Scan for the cell matching the given text and deliver its (x, y) coordinate at center. 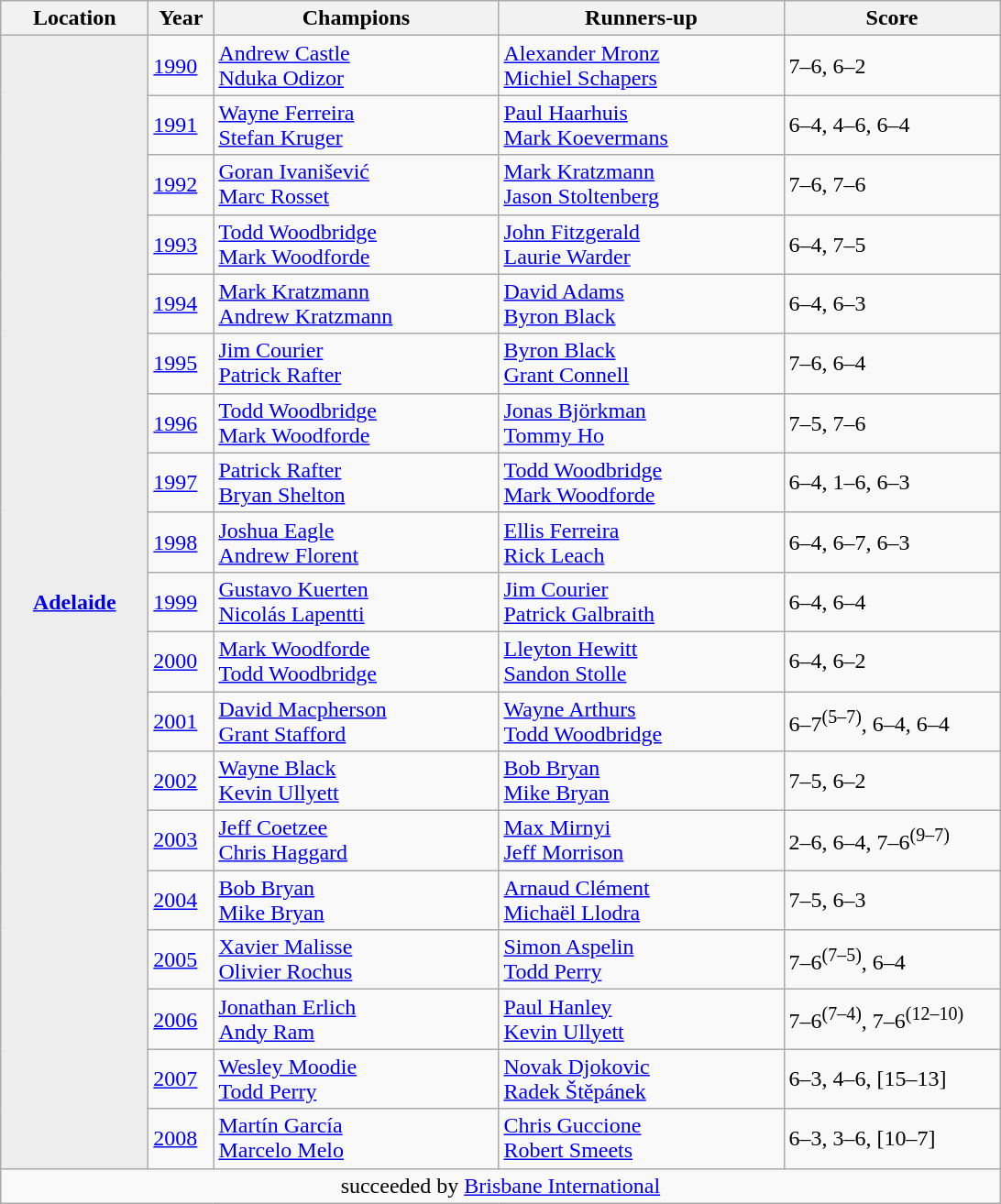
1996 (181, 423)
Byron Black Grant Connell (642, 363)
Wayne Black Kevin Ullyett (356, 781)
6–4, 1–6, 6–3 (892, 482)
2007 (181, 1079)
Max Mirnyi Jeff Morrison (642, 841)
Gustavo Kuerten Nicolás Lapentti (356, 601)
2–6, 6–4, 7–6(9–7) (892, 841)
1990 (181, 66)
7–5, 6–2 (892, 781)
2005 (181, 960)
1997 (181, 482)
Paul Haarhuis Mark Koevermans (642, 125)
Jonathan Erlich Andy Ram (356, 1019)
6–7(5–7), 6–4, 6–4 (892, 720)
6–4, 6–2 (892, 662)
2001 (181, 720)
Wayne Arthurs Todd Woodbridge (642, 720)
1999 (181, 601)
Runners-up (642, 18)
7–5, 7–6 (892, 423)
Champions (356, 18)
6–4, 7–5 (892, 244)
2000 (181, 662)
succeeded by Brisbane International (500, 1186)
1995 (181, 363)
1993 (181, 244)
6–4, 6–7, 6–3 (892, 542)
Lleyton Hewitt Sandon Stolle (642, 662)
7–6, 7–6 (892, 185)
Mark Kratzmann Andrew Kratzmann (356, 304)
Mark Kratzmann Jason Stoltenberg (642, 185)
6–4, 6–3 (892, 304)
Alexander Mronz Michiel Schapers (642, 66)
Goran Ivanišević Marc Rosset (356, 185)
Wayne Ferreira Stefan Kruger (356, 125)
Location (75, 18)
Wesley Moodie Todd Perry (356, 1079)
Chris Guccione Robert Smeets (642, 1138)
2004 (181, 900)
2008 (181, 1138)
1991 (181, 125)
6–4, 4–6, 6–4 (892, 125)
Novak Djokovic Radek Štěpánek (642, 1079)
John Fitzgerald Laurie Warder (642, 244)
2006 (181, 1019)
7–6(7–4), 7–6(12–10) (892, 1019)
2003 (181, 841)
Adelaide (75, 602)
David Macpherson Grant Stafford (356, 720)
7–6(7–5), 6–4 (892, 960)
Paul Hanley Kevin Ullyett (642, 1019)
Joshua Eagle Andrew Florent (356, 542)
7–5, 6–3 (892, 900)
1998 (181, 542)
Mark Woodforde Todd Woodbridge (356, 662)
Andrew Castle Nduka Odizor (356, 66)
Xavier Malisse Olivier Rochus (356, 960)
Arnaud Clément Michaël Llodra (642, 900)
6–4, 6–4 (892, 601)
Simon Aspelin Todd Perry (642, 960)
Score (892, 18)
Martín García Marcelo Melo (356, 1138)
Jonas Björkman Tommy Ho (642, 423)
6–3, 3–6, [10–7] (892, 1138)
David Adams Byron Black (642, 304)
Jim Courier Patrick Rafter (356, 363)
6–3, 4–6, [15–13] (892, 1079)
2002 (181, 781)
7–6, 6–4 (892, 363)
1992 (181, 185)
Ellis Ferreira Rick Leach (642, 542)
Jeff Coetzee Chris Haggard (356, 841)
Patrick Rafter Bryan Shelton (356, 482)
Jim Courier Patrick Galbraith (642, 601)
1994 (181, 304)
Year (181, 18)
7–6, 6–2 (892, 66)
